Detect which cell encompasses the target text, then output its [X, Y] center coordinate. 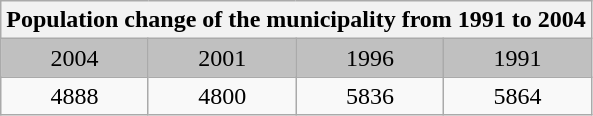
4800 [222, 96]
4888 [75, 96]
1996 [370, 58]
5836 [370, 96]
1991 [518, 58]
2004 [75, 58]
5864 [518, 96]
2001 [222, 58]
Population change of the municipality from 1991 to 2004 [296, 20]
